Determine the (X, Y) coordinate at the center of the cell enclosing the given text.  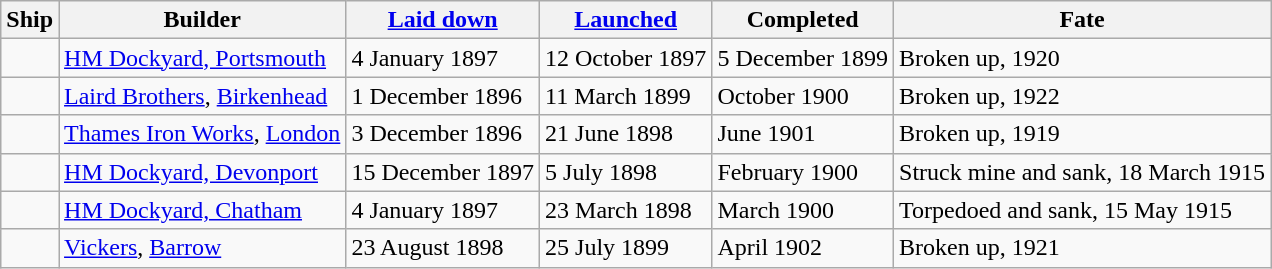
HM Dockyard, Chatham (202, 210)
Ship (30, 20)
5 December 1899 (803, 58)
Vickers, Barrow (202, 248)
Broken up, 1922 (1082, 96)
Thames Iron Works, London (202, 134)
Laird Brothers, Birkenhead (202, 96)
3 December 1896 (443, 134)
Launched (626, 20)
Broken up, 1920 (1082, 58)
Broken up, 1919 (1082, 134)
21 June 1898 (626, 134)
HM Dockyard, Portsmouth (202, 58)
October 1900 (803, 96)
Struck mine and sank, 18 March 1915 (1082, 172)
11 March 1899 (626, 96)
Fate (1082, 20)
Broken up, 1921 (1082, 248)
HM Dockyard, Devonport (202, 172)
25 July 1899 (626, 248)
June 1901 (803, 134)
April 1902 (803, 248)
23 August 1898 (443, 248)
12 October 1897 (626, 58)
February 1900 (803, 172)
Torpedoed and sank, 15 May 1915 (1082, 210)
5 July 1898 (626, 172)
1 December 1896 (443, 96)
Laid down (443, 20)
15 December 1897 (443, 172)
March 1900 (803, 210)
23 March 1898 (626, 210)
Completed (803, 20)
Builder (202, 20)
